Extract the (X, Y) coordinate from the center of the cell holding the provided text.  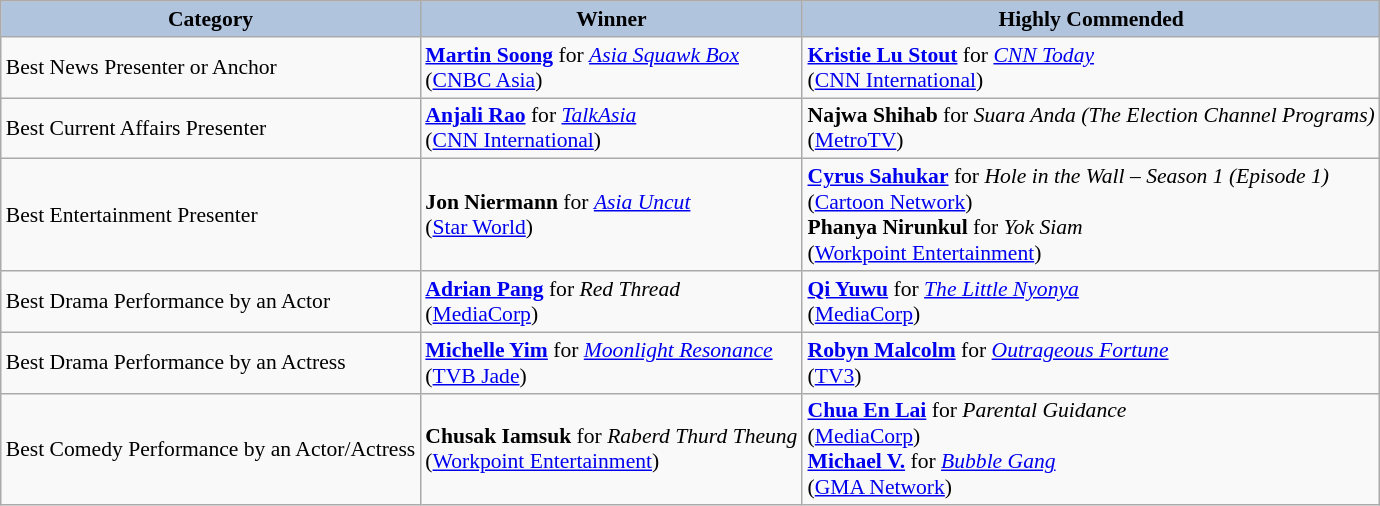
Chua En Lai for Parental Guidance(MediaCorp) Michael V. for Bubble Gang(GMA Network) (1090, 449)
Martin Soong for Asia Squawk Box(CNBC Asia) (611, 68)
Jon Niermann for Asia Uncut(Star World) (611, 215)
Best News Presenter or Anchor (211, 68)
Highly Commended (1090, 19)
Best Entertainment Presenter (211, 215)
Category (211, 19)
Best Current Affairs Presenter (211, 128)
Best Drama Performance by an Actress (211, 362)
Michelle Yim for Moonlight Resonance(TVB Jade) (611, 362)
Qi Yuwu for The Little Nyonya(MediaCorp) (1090, 302)
Kristie Lu Stout for CNN Today(CNN International) (1090, 68)
Robyn Malcolm for Outrageous Fortune(TV3) (1090, 362)
Best Comedy Performance by an Actor/Actress (211, 449)
Winner (611, 19)
Chusak Iamsuk for Raberd Thurd Theung(Workpoint Entertainment) (611, 449)
Adrian Pang for Red Thread(MediaCorp) (611, 302)
Best Drama Performance by an Actor (211, 302)
Najwa Shihab for Suara Anda (The Election Channel Programs)(MetroTV) (1090, 128)
Cyrus Sahukar for Hole in the Wall – Season 1 (Episode 1)(Cartoon Network) Phanya Nirunkul for Yok Siam(Workpoint Entertainment) (1090, 215)
Anjali Rao for TalkAsia(CNN International) (611, 128)
